Detect which cell encompasses the target text, then output its (X, Y) center coordinate. 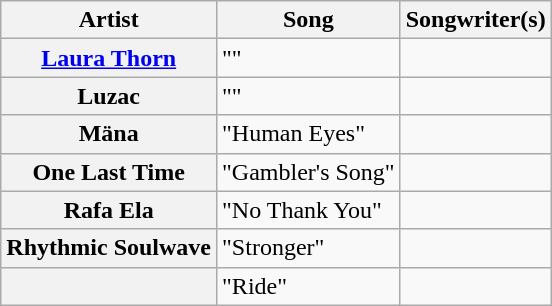
"Gambler's Song" (309, 172)
Artist (109, 20)
"Stronger" (309, 248)
Laura Thorn (109, 58)
"Human Eyes" (309, 134)
Songwriter(s) (476, 20)
Song (309, 20)
Rafa Ela (109, 210)
Mäna (109, 134)
Rhythmic Soulwave (109, 248)
"No Thank You" (309, 210)
One Last Time (109, 172)
"Ride" (309, 286)
Luzac (109, 96)
